Determine the (X, Y) coordinate at the center of the cell enclosing the given text.  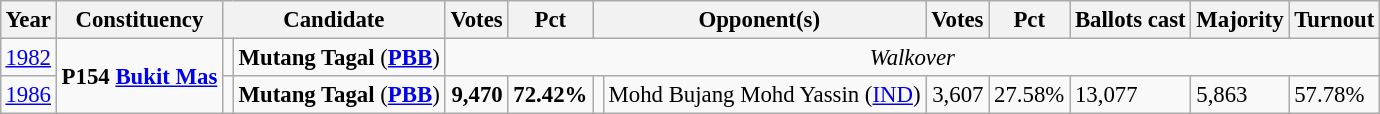
Mohd Bujang Mohd Yassin (IND) (764, 95)
Majority (1240, 20)
72.42% (550, 95)
5,863 (1240, 95)
3,607 (958, 95)
1986 (28, 95)
Year (28, 20)
9,470 (476, 95)
Turnout (1334, 20)
27.58% (1030, 95)
Opponent(s) (760, 20)
57.78% (1334, 95)
Ballots cast (1130, 20)
13,077 (1130, 95)
P154 Bukit Mas (139, 76)
1982 (28, 57)
Candidate (334, 20)
Constituency (139, 20)
Walkover (912, 57)
